Extract the [X, Y] coordinate from the center of the cell holding the provided text.  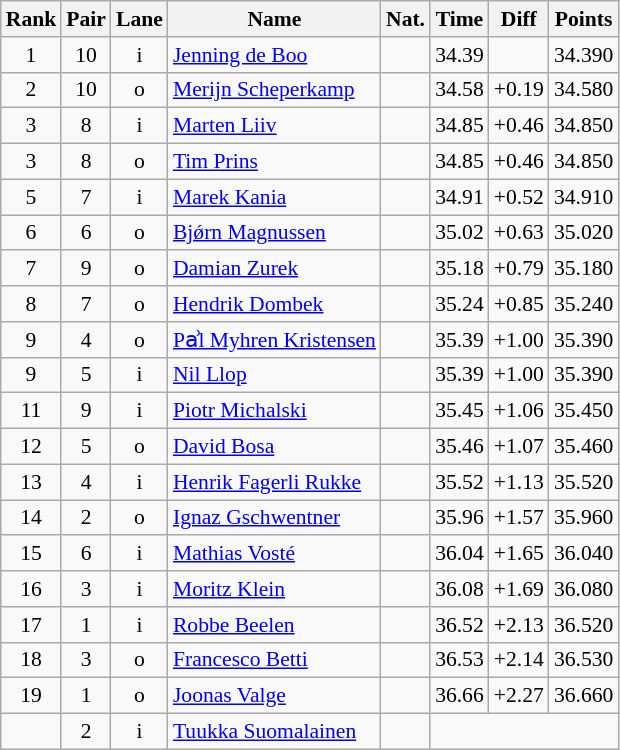
David Bosa [274, 447]
36.530 [584, 660]
36.080 [584, 589]
Merijn Scheperkamp [274, 90]
15 [32, 554]
Time [460, 19]
Bjǿrn Magnussen [274, 233]
35.46 [460, 447]
+0.19 [519, 90]
Marek Kania [274, 197]
Moritz Klein [274, 589]
34.91 [460, 197]
+0.63 [519, 233]
Points [584, 19]
Jenning de Boo [274, 55]
34.58 [460, 90]
Henrik Fagerli Rukke [274, 482]
12 [32, 447]
Mathias Vosté [274, 554]
34.39 [460, 55]
Tuukka Suomalainen [274, 732]
+2.27 [519, 696]
+0.85 [519, 304]
+1.57 [519, 518]
35.45 [460, 411]
+1.06 [519, 411]
35.52 [460, 482]
Damian Zurek [274, 269]
36.520 [584, 625]
+1.07 [519, 447]
36.66 [460, 696]
Hendrik Dombek [274, 304]
36.660 [584, 696]
Francesco Betti [274, 660]
34.910 [584, 197]
Pair [86, 19]
35.24 [460, 304]
35.960 [584, 518]
35.520 [584, 482]
13 [32, 482]
35.18 [460, 269]
Joonas Valge [274, 696]
+1.65 [519, 554]
Lane [140, 19]
36.08 [460, 589]
+0.79 [519, 269]
35.96 [460, 518]
Robbe Beelen [274, 625]
Rank [32, 19]
36.04 [460, 554]
34.580 [584, 90]
16 [32, 589]
Nil Llop [274, 375]
Ignaz Gschwentner [274, 518]
14 [32, 518]
Diff [519, 19]
+0.52 [519, 197]
Tim Prins [274, 162]
+2.14 [519, 660]
36.52 [460, 625]
36.53 [460, 660]
34.390 [584, 55]
Name [274, 19]
19 [32, 696]
11 [32, 411]
35.180 [584, 269]
18 [32, 660]
Marten Liiv [274, 126]
+1.13 [519, 482]
+2.13 [519, 625]
35.020 [584, 233]
Pẚl Myhren Kristensen [274, 340]
35.450 [584, 411]
35.02 [460, 233]
+1.69 [519, 589]
17 [32, 625]
Piotr Michalski [274, 411]
35.240 [584, 304]
36.040 [584, 554]
Nat. [406, 19]
35.460 [584, 447]
